Return [X, Y] of the center of cell containing provided text 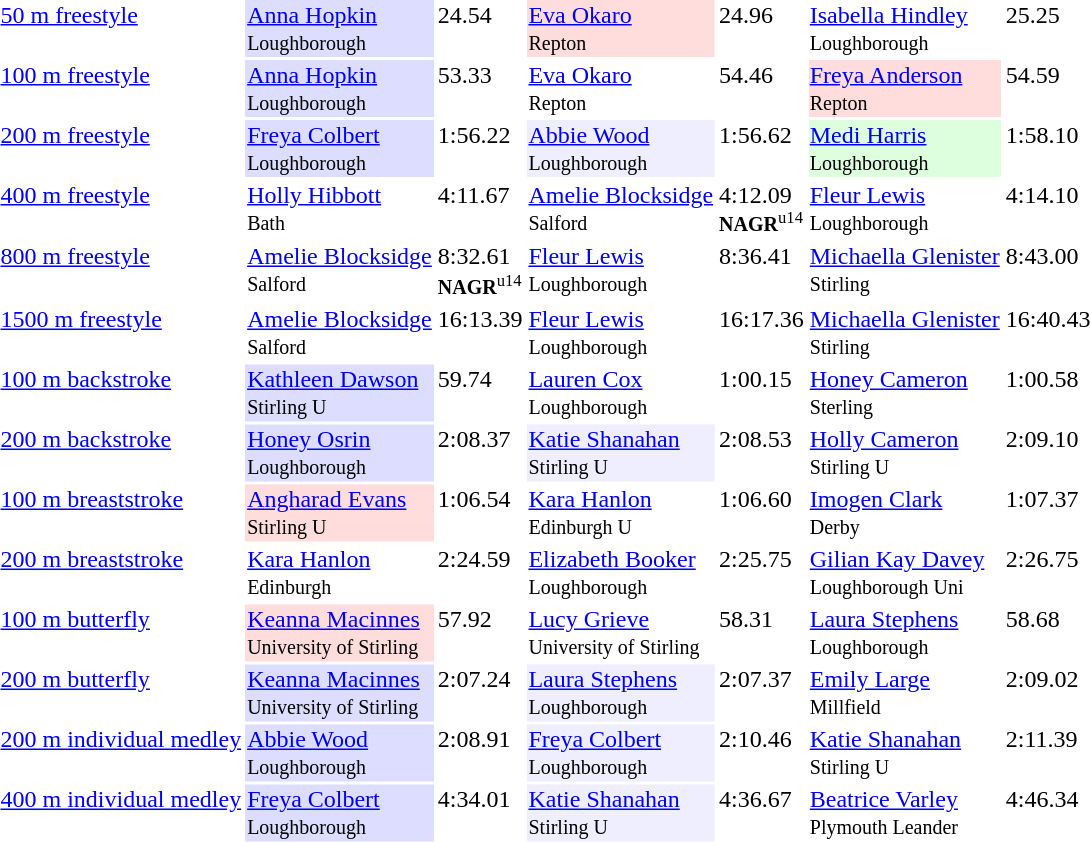
Honey OsrinLoughborough [340, 452]
24.54 [480, 28]
1:56.22 [480, 148]
16:13.39 [480, 332]
24.96 [762, 28]
Medi HarrisLoughborough [904, 148]
53.33 [480, 88]
Kara HanlonEdinburgh U [621, 512]
Angharad EvansStirling U [340, 512]
8:36.41 [762, 272]
1:56.62 [762, 148]
Beatrice VarleyPlymouth Leander [904, 812]
Lauren CoxLoughborough [621, 392]
2:08.53 [762, 452]
2:07.37 [762, 692]
4:11.67 [480, 210]
Kara HanlonEdinburgh [340, 572]
1:06.54 [480, 512]
Freya AndersonRepton [904, 88]
Kathleen DawsonStirling U [340, 392]
8:32.61 NAGRu14 [480, 272]
Emily LargeMillfield [904, 692]
Imogen ClarkDerby [904, 512]
4:12.09 NAGRu14 [762, 210]
Honey CameronSterling [904, 392]
2:08.37 [480, 452]
Holly HibbottBath [340, 210]
Elizabeth BookerLoughborough [621, 572]
Isabella HindleyLoughborough [904, 28]
2:24.59 [480, 572]
2:07.24 [480, 692]
2:25.75 [762, 572]
2:08.91 [480, 752]
57.92 [480, 632]
54.46 [762, 88]
2:10.46 [762, 752]
4:36.67 [762, 812]
1:00.15 [762, 392]
Gilian Kay DaveyLoughborough Uni [904, 572]
1:06.60 [762, 512]
Holly CameronStirling U [904, 452]
58.31 [762, 632]
16:17.36 [762, 332]
59.74 [480, 392]
Lucy GrieveUniversity of Stirling [621, 632]
4:34.01 [480, 812]
